Capture the cell that displays the provided text and extract its [X, Y] central coordinate. 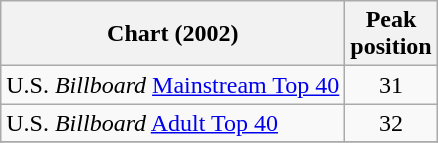
U.S. Billboard Mainstream Top 40 [173, 85]
Chart (2002) [173, 34]
U.S. Billboard Adult Top 40 [173, 123]
31 [391, 85]
Peakposition [391, 34]
32 [391, 123]
